Detect which cell encompasses the target text, then output its (x, y) center coordinate. 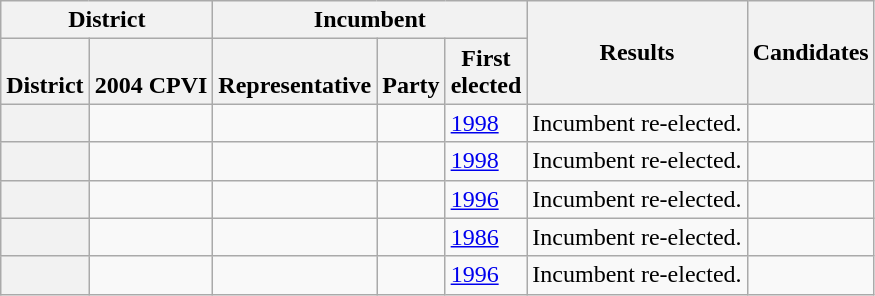
Candidates (810, 52)
Incumbent (370, 20)
Party (411, 72)
2004 CPVI (151, 72)
Results (637, 52)
Firstelected (486, 72)
Representative (295, 72)
1986 (486, 237)
